Identify which cell holds the provided text, then report its (x, y) central coordinate. 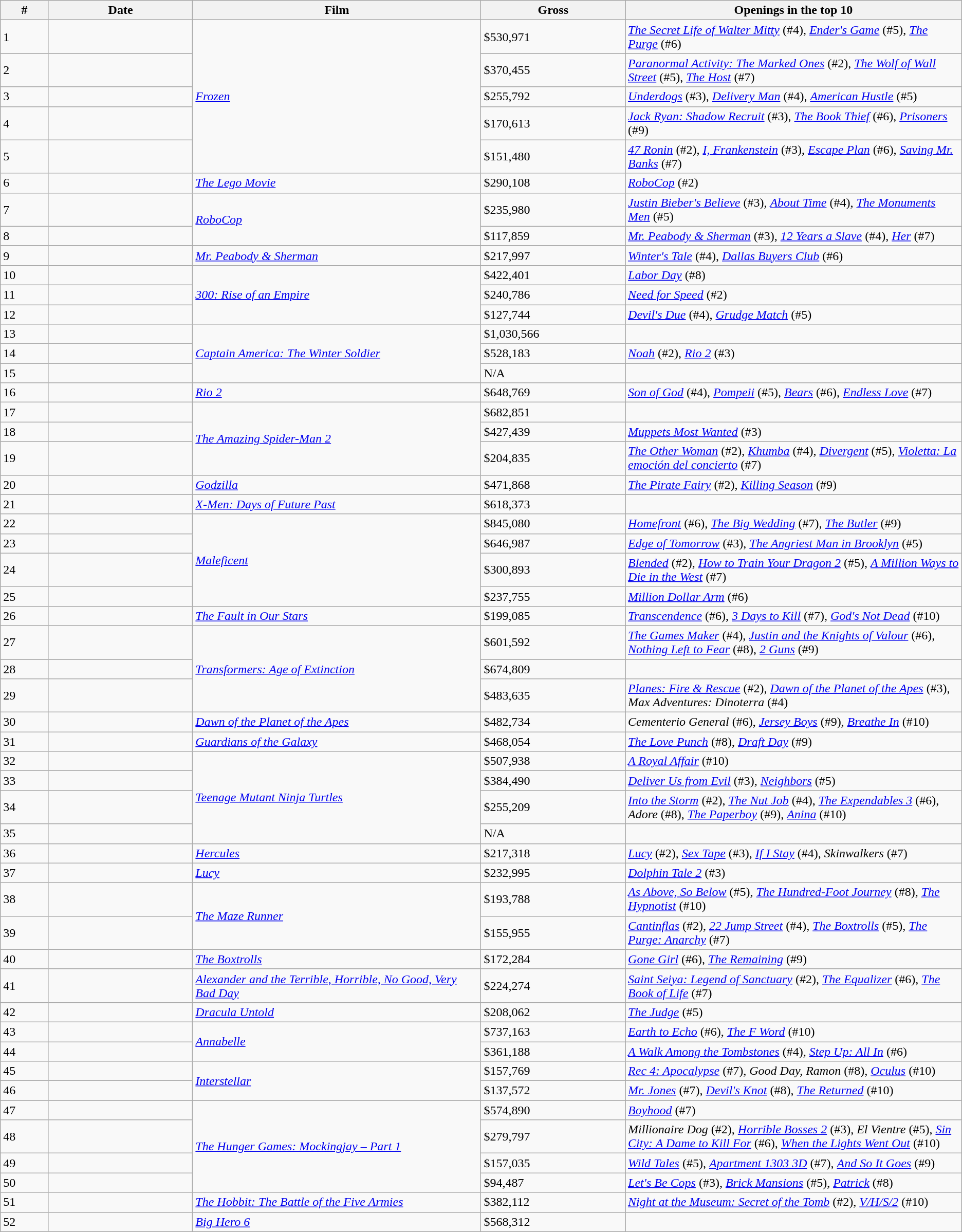
13 (25, 334)
44 (25, 1051)
The Amazing Spider-Man 2 (337, 439)
$172,284 (553, 959)
3 (25, 97)
$422,401 (553, 275)
$483,635 (553, 696)
8 (25, 236)
Justin Bieber's Believe (#3), About Time (#4), The Monuments Men (#5) (793, 210)
The Love Punch (#8), Draft Day (#9) (793, 742)
Big Hero 6 (337, 1222)
$235,980 (553, 210)
35 (25, 834)
Date (120, 10)
$384,490 (553, 781)
Guardians of the Galaxy (337, 742)
The Judge (#5) (793, 1012)
2 (25, 70)
18 (25, 432)
$199,085 (553, 616)
$300,893 (553, 569)
4 (25, 123)
17 (25, 412)
1 (25, 37)
$151,480 (553, 156)
38 (25, 899)
Need for Speed (#2) (793, 295)
$507,938 (553, 761)
$137,572 (553, 1091)
$237,755 (553, 596)
Wild Tales (#5), Apartment 1303 3D (#7), And So It Goes (#9) (793, 1163)
$204,835 (553, 458)
Gross (553, 10)
Transformers: Age of Extinction (337, 669)
The Other Woman (#2), Khumba (#4), Divergent (#5), Violetta: La emoción del concierto (#7) (793, 458)
25 (25, 596)
$530,971 (553, 37)
Winter's Tale (#4), Dallas Buyers Club (#6) (793, 255)
Million Dollar Arm (#6) (793, 596)
The Lego Movie (337, 183)
RoboCop (#2) (793, 183)
42 (25, 1012)
$290,108 (553, 183)
Hercules (337, 853)
41 (25, 986)
$224,274 (553, 986)
Annabelle (337, 1041)
Edge of Tomorrow (#3), The Angriest Man in Brooklyn (#5) (793, 543)
47 (25, 1110)
$157,769 (553, 1071)
$674,809 (553, 669)
32 (25, 761)
Noah (#2), Rio 2 (#3) (793, 354)
Cantinflas (#2), 22 Jump Street (#4), The Boxtrolls (#5), The Purge: Anarchy (#7) (793, 932)
As Above, So Below (#5), The Hundred-Foot Journey (#8), The Hypnotist (#10) (793, 899)
Let's Be Cops (#3), Brick Mansions (#5), Patrick (#8) (793, 1183)
$382,112 (553, 1202)
A Walk Among the Tombstones (#4), Step Up: All In (#6) (793, 1051)
16 (25, 393)
$170,613 (553, 123)
Night at the Museum: Secret of the Tomb (#2), V/H/S/2 (#10) (793, 1202)
23 (25, 543)
Underdogs (#3), Delivery Man (#4), American Hustle (#5) (793, 97)
52 (25, 1222)
$217,318 (553, 853)
Captain America: The Winter Soldier (337, 354)
Teenage Mutant Ninja Turtles (337, 798)
19 (25, 458)
31 (25, 742)
Millionaire Dog (#2), Horrible Bosses 2 (#3), El Vientre (#5), Sin City: A Dame to Kill For (#6), When the Lights Went Out (#10) (793, 1137)
Interstellar (337, 1081)
28 (25, 669)
Film (337, 10)
Mr. Jones (#7), Devil's Knot (#8), The Returned (#10) (793, 1091)
$361,188 (553, 1051)
7 (25, 210)
15 (25, 373)
$279,797 (553, 1137)
$601,592 (553, 642)
$157,035 (553, 1163)
$468,054 (553, 742)
$1,030,566 (553, 334)
37 (25, 873)
The Games Maker (#4), Justin and the Knights of Valour (#6), Nothing Left to Fear (#8), 2 Guns (#9) (793, 642)
$370,455 (553, 70)
50 (25, 1183)
45 (25, 1071)
12 (25, 314)
27 (25, 642)
Muppets Most Wanted (#3) (793, 432)
A Royal Affair (#10) (793, 761)
The Hunger Games: Mockingjay – Part 1 (337, 1146)
The Maze Runner (337, 916)
$155,955 (553, 932)
300: Rise of an Empire (337, 295)
Deliver Us from Evil (#3), Neighbors (#5) (793, 781)
Dolphin Tale 2 (#3) (793, 873)
47 Ronin (#2), I, Frankenstein (#3), Escape Plan (#6), Saving Mr. Banks (#7) (793, 156)
$117,859 (553, 236)
Mr. Peabody & Sherman (#3), 12 Years a Slave (#4), Her (#7) (793, 236)
RoboCop (337, 219)
Alexander and the Terrible, Horrible, No Good, Very Bad Day (337, 986)
$568,312 (553, 1222)
Openings in the top 10 (793, 10)
20 (25, 485)
6 (25, 183)
Blended (#2), How to Train Your Dragon 2 (#5), A Million Ways to Die in the West (#7) (793, 569)
26 (25, 616)
48 (25, 1137)
Labor Day (#8) (793, 275)
$255,209 (553, 807)
Frozen (337, 97)
The Fault in Our Stars (337, 616)
14 (25, 354)
Dawn of the Planet of the Apes (337, 722)
9 (25, 255)
21 (25, 504)
The Boxtrolls (337, 959)
24 (25, 569)
40 (25, 959)
The Secret Life of Walter Mitty (#4), Ender's Game (#5), The Purge (#6) (793, 37)
$528,183 (553, 354)
$646,987 (553, 543)
$255,792 (553, 97)
49 (25, 1163)
$845,080 (553, 524)
Planes: Fire & Rescue (#2), Dawn of the Planet of the Apes (#3), Max Adventures: Dinoterra (#4) (793, 696)
Devil's Due (#4), Grudge Match (#5) (793, 314)
Lucy (#2), Sex Tape (#3), If I Stay (#4), Skinwalkers (#7) (793, 853)
Lucy (337, 873)
$94,487 (553, 1183)
Earth to Echo (#6), The F Word (#10) (793, 1032)
22 (25, 524)
36 (25, 853)
Mr. Peabody & Sherman (337, 255)
Son of God (#4), Pompeii (#5), Bears (#6), Endless Love (#7) (793, 393)
Godzilla (337, 485)
51 (25, 1202)
$471,868 (553, 485)
11 (25, 295)
$217,997 (553, 255)
33 (25, 781)
$574,890 (553, 1110)
Saint Seiya: Legend of Sanctuary (#2), The Equalizer (#6), The Book of Life (#7) (793, 986)
Jack Ryan: Shadow Recruit (#3), The Book Thief (#6), Prisoners (#9) (793, 123)
The Hobbit: The Battle of the Five Armies (337, 1202)
Cementerio General (#6), Jersey Boys (#9), Breathe In (#10) (793, 722)
# (25, 10)
$193,788 (553, 899)
$208,062 (553, 1012)
$737,163 (553, 1032)
29 (25, 696)
39 (25, 932)
Into the Storm (#2), The Nut Job (#4), The Expendables 3 (#6), Adore (#8), The Paperboy (#9), Anina (#10) (793, 807)
$240,786 (553, 295)
Boyhood (#7) (793, 1110)
5 (25, 156)
Transcendence (#6), 3 Days to Kill (#7), God's Not Dead (#10) (793, 616)
10 (25, 275)
Rio 2 (337, 393)
$648,769 (553, 393)
$618,373 (553, 504)
Paranormal Activity: The Marked Ones (#2), The Wolf of Wall Street (#5), The Host (#7) (793, 70)
43 (25, 1032)
X-Men: Days of Future Past (337, 504)
Rec 4: Apocalypse (#7), Good Day, Ramon (#8), Oculus (#10) (793, 1071)
$482,734 (553, 722)
34 (25, 807)
Maleficent (337, 560)
$232,995 (553, 873)
46 (25, 1091)
Dracula Untold (337, 1012)
$427,439 (553, 432)
30 (25, 722)
$682,851 (553, 412)
$127,744 (553, 314)
The Pirate Fairy (#2), Killing Season (#9) (793, 485)
Gone Girl (#6), The Remaining (#9) (793, 959)
Homefront (#6), The Big Wedding (#7), The Butler (#9) (793, 524)
